Capture the cell that displays the provided text and extract its (X, Y) central coordinate. 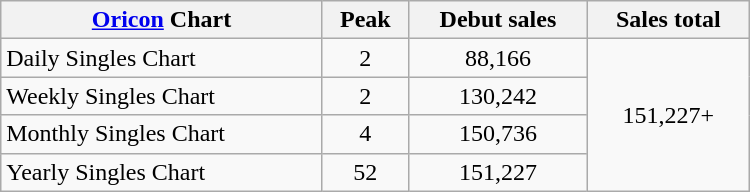
130,242 (498, 96)
Peak (365, 20)
Sales total (668, 20)
88,166 (498, 58)
150,736 (498, 134)
Oricon Chart (162, 20)
Monthly Singles Chart (162, 134)
Weekly Singles Chart (162, 96)
Daily Singles Chart (162, 58)
151,227+ (668, 115)
151,227 (498, 172)
4 (365, 134)
52 (365, 172)
Debut sales (498, 20)
Yearly Singles Chart (162, 172)
